Capture the cell that displays the provided text and extract its [X, Y] central coordinate. 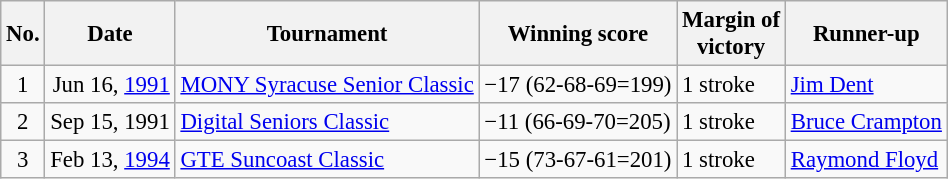
3 [23, 160]
Runner-up [866, 34]
Bruce Crampton [866, 122]
Margin ofvictory [732, 34]
Jun 16, 1991 [110, 85]
2 [23, 122]
Jim Dent [866, 85]
−11 (66-69-70=205) [578, 122]
Tournament [327, 34]
Winning score [578, 34]
GTE Suncoast Classic [327, 160]
Sep 15, 1991 [110, 122]
Digital Seniors Classic [327, 122]
MONY Syracuse Senior Classic [327, 85]
Date [110, 34]
−17 (62-68-69=199) [578, 85]
Feb 13, 1994 [110, 160]
1 [23, 85]
Raymond Floyd [866, 160]
−15 (73-67-61=201) [578, 160]
No. [23, 34]
